Identify which cell holds the provided text, then report its (x, y) central coordinate. 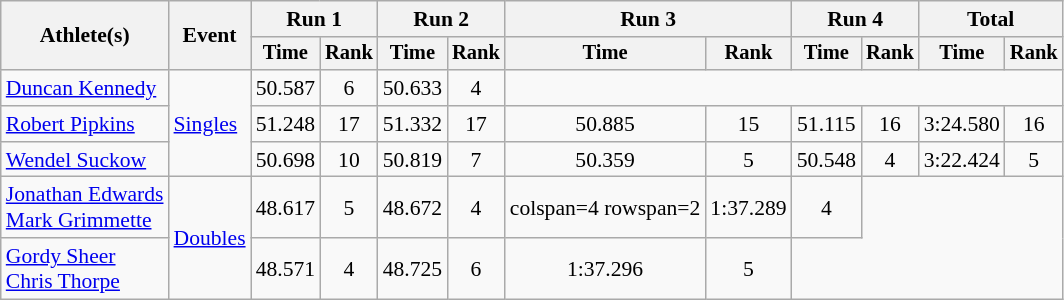
Run 3 (648, 19)
15 (748, 124)
50.698 (286, 160)
10 (349, 160)
50.548 (826, 160)
50.885 (606, 124)
Gordy SheerChris Thorpe (85, 268)
50.587 (286, 88)
Duncan Kennedy (85, 88)
3:22.424 (962, 160)
Total (991, 19)
51.332 (412, 124)
Doubles (210, 238)
1:37.296 (606, 268)
48.617 (286, 208)
Robert Pipkins (85, 124)
Run 1 (314, 19)
50.819 (412, 160)
Wendel Suckow (85, 160)
Run 4 (856, 19)
1:37.289 (748, 208)
colspan=4 rowspan=2 (606, 208)
50.633 (412, 88)
48.725 (412, 268)
51.115 (826, 124)
Singles (210, 124)
Athlete(s) (85, 36)
Jonathan EdwardsMark Grimmette (85, 208)
Run 2 (442, 19)
48.571 (286, 268)
51.248 (286, 124)
Event (210, 36)
3:24.580 (962, 124)
7 (476, 160)
48.672 (412, 208)
50.359 (606, 160)
